Identify which cell holds the provided text, then report its (x, y) central coordinate. 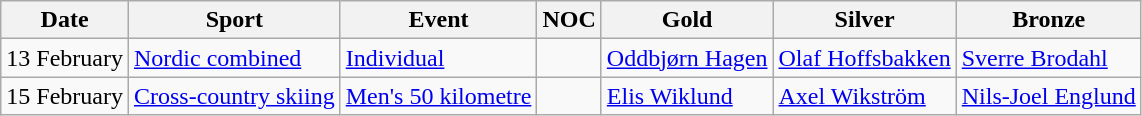
Sport (234, 20)
Individual (438, 58)
Date (65, 20)
Silver (864, 20)
Elis Wiklund (687, 96)
Men's 50 kilometre (438, 96)
Gold (687, 20)
Event (438, 20)
Nils-Joel Englund (1048, 96)
Oddbjørn Hagen (687, 58)
NOC (569, 20)
Nordic combined (234, 58)
15 February (65, 96)
Olaf Hoffsbakken (864, 58)
Bronze (1048, 20)
13 February (65, 58)
Sverre Brodahl (1048, 58)
Cross-country skiing (234, 96)
Axel Wikström (864, 96)
